Find where the given text appears and provide that cell's center as [X, Y] coordinate. 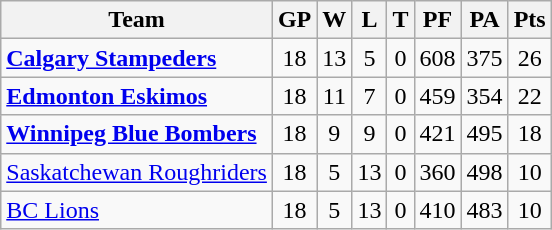
Calgary Stampeders [137, 58]
410 [438, 210]
PF [438, 20]
483 [484, 210]
Team [137, 20]
PA [484, 20]
498 [484, 172]
7 [370, 96]
354 [484, 96]
BC Lions [137, 210]
375 [484, 58]
Saskatchewan Roughriders [137, 172]
421 [438, 134]
Pts [530, 20]
360 [438, 172]
L [370, 20]
T [400, 20]
459 [438, 96]
W [334, 20]
Edmonton Eskimos [137, 96]
GP [294, 20]
Winnipeg Blue Bombers [137, 134]
11 [334, 96]
26 [530, 58]
495 [484, 134]
608 [438, 58]
22 [530, 96]
